Return the [x, y] coordinate for the center point of the cell that contains the specified text.  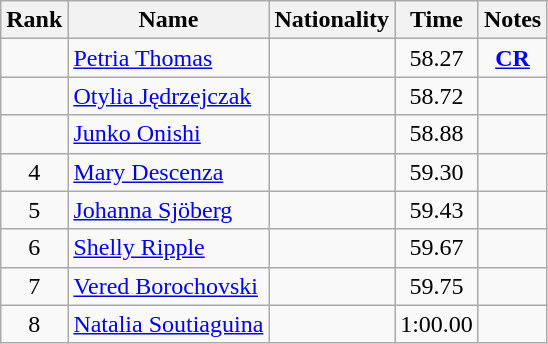
Shelly Ripple [168, 248]
Nationality [332, 20]
6 [34, 248]
1:00.00 [437, 324]
Time [437, 20]
Otylia Jędrzejczak [168, 96]
4 [34, 172]
Vered Borochovski [168, 286]
8 [34, 324]
Notes [512, 20]
Petria Thomas [168, 58]
59.67 [437, 248]
Rank [34, 20]
59.43 [437, 210]
Name [168, 20]
58.72 [437, 96]
58.88 [437, 134]
Mary Descenza [168, 172]
5 [34, 210]
7 [34, 286]
CR [512, 58]
58.27 [437, 58]
59.75 [437, 286]
Natalia Soutiaguina [168, 324]
Johanna Sjöberg [168, 210]
59.30 [437, 172]
Junko Onishi [168, 134]
